Locate the cell with the specified text and output its (x, y) center coordinate. 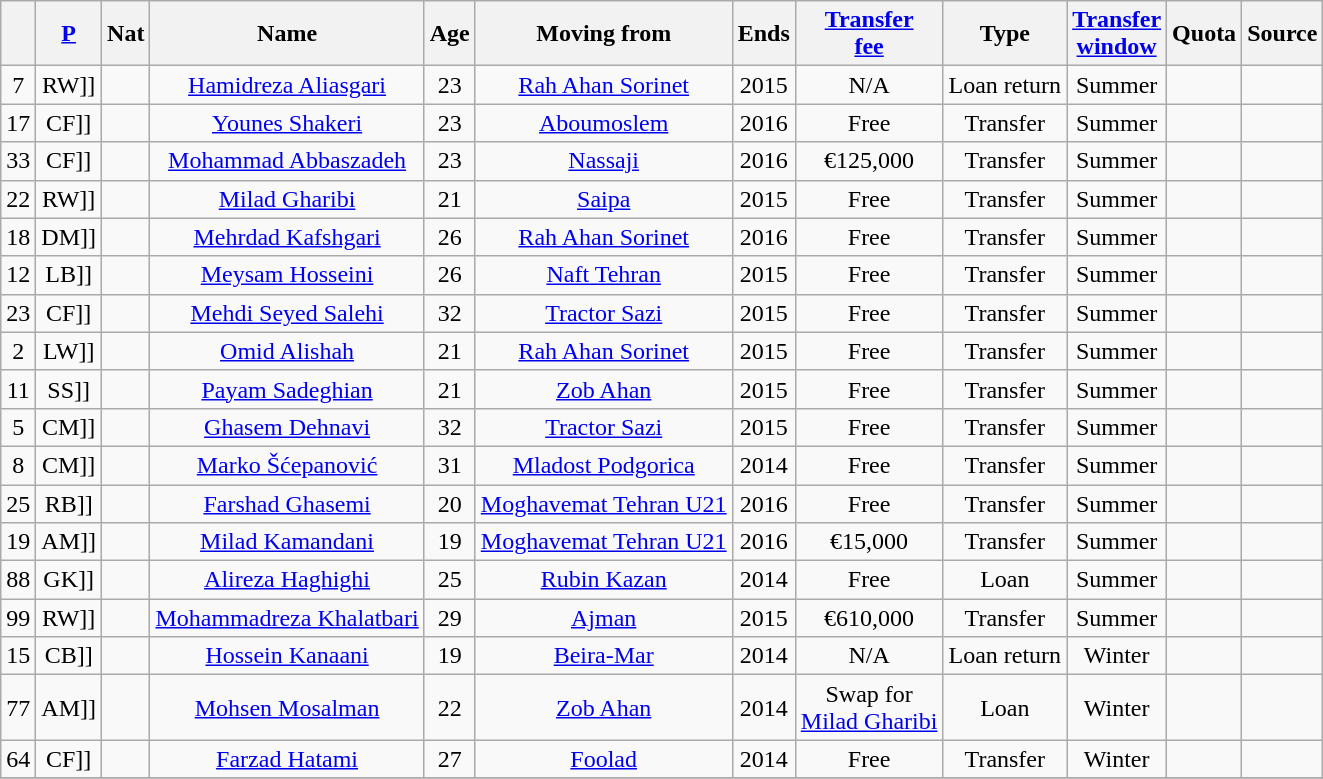
Saipa (604, 199)
Mladost Podgorica (604, 465)
Milad Kamandani (287, 542)
Rubin Kazan (604, 580)
€610,000 (869, 618)
Nassaji (604, 161)
27 (450, 759)
20 (450, 503)
Type (1005, 34)
8 (18, 465)
15 (18, 656)
Foolad (604, 759)
RB]] (69, 503)
Marko Šćepanović (287, 465)
Age (450, 34)
17 (18, 123)
LW]] (69, 351)
Hamidreza Aliasgari (287, 85)
31 (450, 465)
SS]] (69, 389)
Mohammadreza Khalatbari (287, 618)
5 (18, 427)
Beira-Mar (604, 656)
Source (1282, 34)
Naft Tehran (604, 275)
DM]] (69, 237)
Alireza Haghighi (287, 580)
Younes Shakeri (287, 123)
LB]] (69, 275)
€15,000 (869, 542)
77 (18, 708)
Milad Gharibi (287, 199)
Nat (126, 34)
Ghasem Dehnavi (287, 427)
2 (18, 351)
Transferwindow (1117, 34)
99 (18, 618)
29 (450, 618)
Mehdi Seyed Salehi (287, 313)
GK]] (69, 580)
Transferfee (869, 34)
P (69, 34)
Mohammad Abbaszadeh (287, 161)
88 (18, 580)
Moving from (604, 34)
€125,000 (869, 161)
Hossein Kanaani (287, 656)
11 (18, 389)
Aboumoslem (604, 123)
Meysam Hosseini (287, 275)
Ends (764, 34)
Swap forMilad Gharibi (869, 708)
Omid Alishah (287, 351)
18 (18, 237)
CB]] (69, 656)
64 (18, 759)
12 (18, 275)
33 (18, 161)
Quota (1204, 34)
7 (18, 85)
Farzad Hatami (287, 759)
Payam Sadeghian (287, 389)
Mohsen Mosalman (287, 708)
Mehrdad Kafshgari (287, 237)
Ajman (604, 618)
Farshad Ghasemi (287, 503)
Name (287, 34)
